Provide the [X, Y] coordinate of the cell's center where the given text is located.  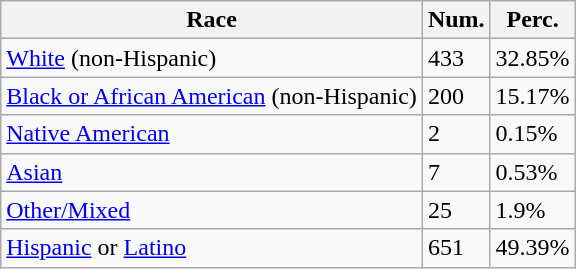
Race [212, 20]
49.39% [532, 248]
Asian [212, 172]
433 [456, 58]
Num. [456, 20]
32.85% [532, 58]
200 [456, 96]
Other/Mixed [212, 210]
0.15% [532, 134]
7 [456, 172]
Native American [212, 134]
651 [456, 248]
1.9% [532, 210]
2 [456, 134]
0.53% [532, 172]
White (non-Hispanic) [212, 58]
15.17% [532, 96]
Perc. [532, 20]
25 [456, 210]
Black or African American (non-Hispanic) [212, 96]
Hispanic or Latino [212, 248]
